Capture the cell that displays the provided text and extract its (x, y) central coordinate. 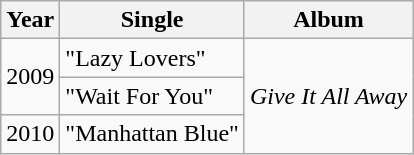
"Lazy Lovers" (152, 58)
2009 (30, 77)
Single (152, 20)
"Wait For You" (152, 96)
Album (328, 20)
Give It All Away (328, 96)
2010 (30, 134)
Year (30, 20)
"Manhattan Blue" (152, 134)
